Locate the cell with the specified text and output its (x, y) center coordinate. 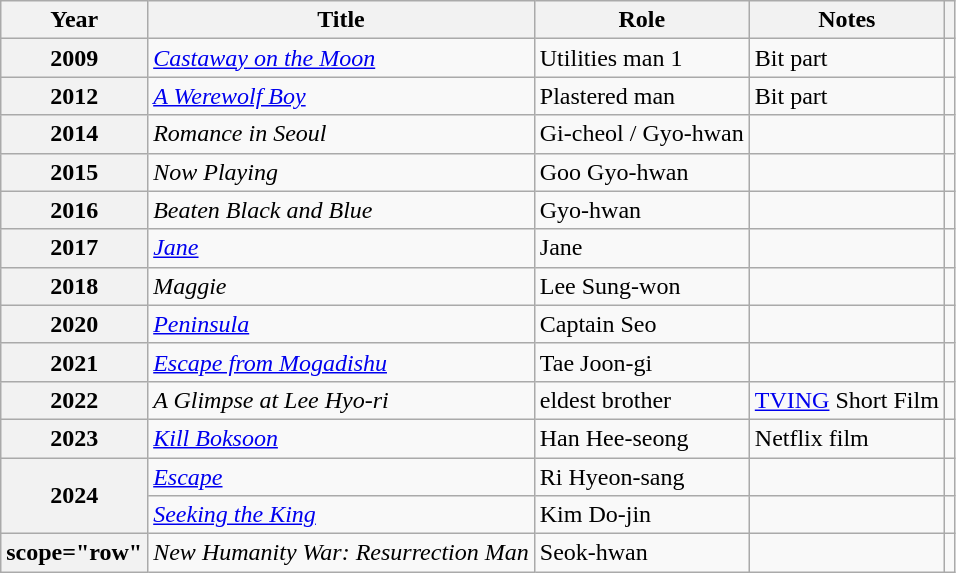
Utilities man 1 (642, 58)
Role (642, 20)
Plastered man (642, 96)
Peninsula (342, 324)
Han Hee-seong (642, 438)
Gi-cheol / Gyo-hwan (642, 134)
scope="row" (74, 553)
Kim Do-jin (642, 515)
Gyo-hwan (642, 210)
Title (342, 20)
2016 (74, 210)
TVING Short Film (846, 400)
Now Playing (342, 172)
eldest brother (642, 400)
Escape (342, 477)
A Glimpse at Lee Hyo-ri (342, 400)
Kill Boksoon (342, 438)
Captain Seo (642, 324)
2024 (74, 496)
2022 (74, 400)
2017 (74, 248)
Romance in Seoul (342, 134)
Maggie (342, 286)
Year (74, 20)
A Werewolf Boy (342, 96)
Ri Hyeon-sang (642, 477)
Castaway on the Moon (342, 58)
2012 (74, 96)
2021 (74, 362)
2018 (74, 286)
Seok-hwan (642, 553)
2015 (74, 172)
2023 (74, 438)
Notes (846, 20)
Lee Sung-won (642, 286)
Tae Joon-gi (642, 362)
Beaten Black and Blue (342, 210)
Escape from Mogadishu (342, 362)
Goo Gyo-hwan (642, 172)
Netflix film (846, 438)
Seeking the King (342, 515)
2014 (74, 134)
2009 (74, 58)
New Humanity War: Resurrection Man (342, 553)
2020 (74, 324)
